Scan for the cell matching the given text and deliver its [X, Y] coordinate at center. 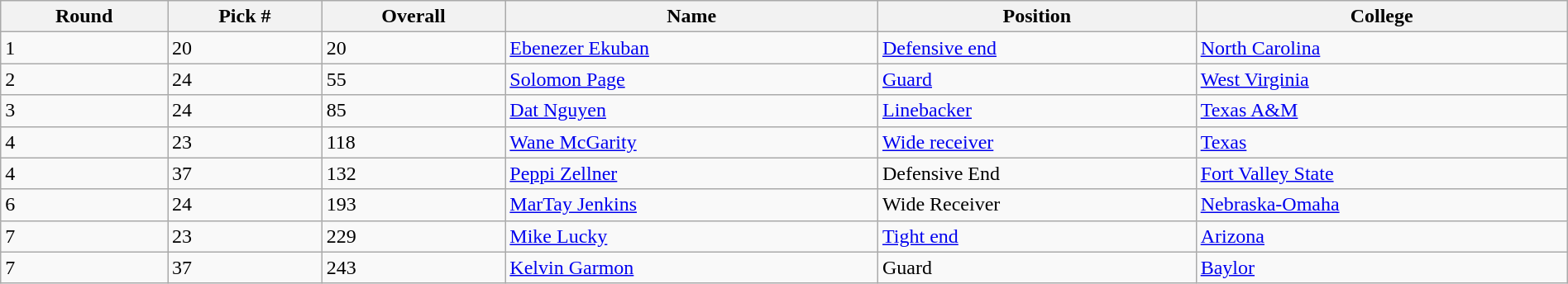
Wide Receiver [1037, 205]
Linebacker [1037, 111]
Defensive End [1037, 173]
3 [84, 111]
243 [414, 267]
Round [84, 17]
Wane McGarity [691, 142]
6 [84, 205]
Texas [1381, 142]
229 [414, 236]
Nebraska-Omaha [1381, 205]
85 [414, 111]
1 [84, 48]
Defensive end [1037, 48]
North Carolina [1381, 48]
193 [414, 205]
West Virginia [1381, 79]
118 [414, 142]
Texas A&M [1381, 111]
Name [691, 17]
Dat Nguyen [691, 111]
MarTay Jenkins [691, 205]
Wide receiver [1037, 142]
College [1381, 17]
132 [414, 173]
Kelvin Garmon [691, 267]
Solomon Page [691, 79]
Baylor [1381, 267]
55 [414, 79]
Arizona [1381, 236]
Ebenezer Ekuban [691, 48]
Peppi Zellner [691, 173]
Position [1037, 17]
Pick # [245, 17]
Fort Valley State [1381, 173]
Overall [414, 17]
2 [84, 79]
Mike Lucky [691, 236]
Tight end [1037, 236]
